Return the (x, y) coordinate for the center point of the cell that contains the specified text.  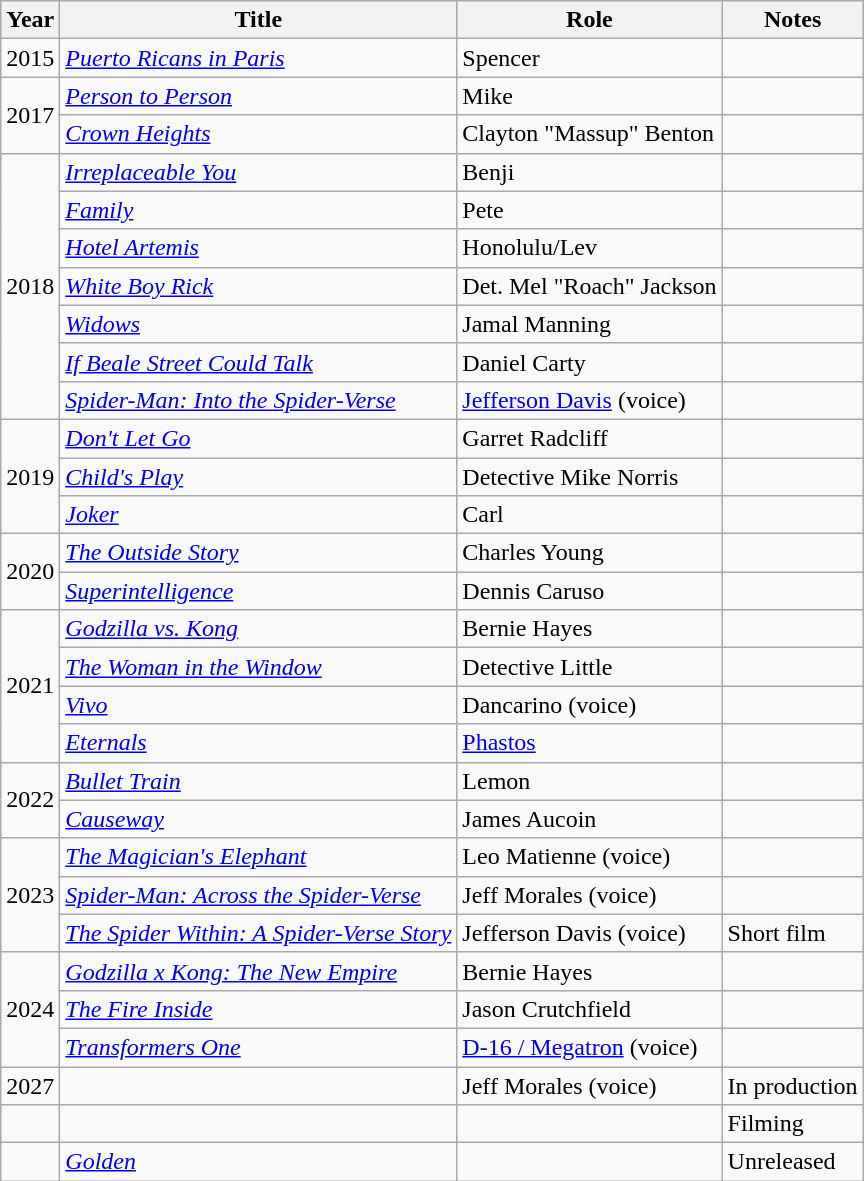
2024 (30, 1009)
2020 (30, 572)
If Beale Street Could Talk (258, 362)
Superintelligence (258, 591)
2017 (30, 115)
2019 (30, 476)
Role (590, 20)
Lemon (590, 781)
Vivo (258, 705)
Joker (258, 515)
Charles Young (590, 553)
Puerto Ricans in Paris (258, 58)
Short film (792, 933)
Godzilla x Kong: The New Empire (258, 971)
2023 (30, 895)
Clayton "Massup" Benton (590, 134)
Spider-Man: Into the Spider-Verse (258, 400)
2021 (30, 686)
Garret Radcliff (590, 438)
2022 (30, 800)
Jason Crutchfield (590, 1009)
2015 (30, 58)
White Boy Rick (258, 286)
Detective Little (590, 667)
The Outside Story (258, 553)
The Woman in the Window (258, 667)
Widows (258, 324)
2018 (30, 286)
Irreplaceable You (258, 172)
Leo Matienne (voice) (590, 857)
Person to Person (258, 96)
Year (30, 20)
Carl (590, 515)
Family (258, 210)
The Fire Inside (258, 1009)
Child's Play (258, 477)
Transformers One (258, 1047)
Golden (258, 1162)
James Aucoin (590, 819)
Don't Let Go (258, 438)
The Magician's Elephant (258, 857)
Unreleased (792, 1162)
2027 (30, 1085)
D-16 / Megatron (voice) (590, 1047)
Detective Mike Norris (590, 477)
Honolulu/Lev (590, 248)
Filming (792, 1124)
Phastos (590, 743)
Mike (590, 96)
Spider-Man: Across the Spider-Verse (258, 895)
Benji (590, 172)
Spencer (590, 58)
Title (258, 20)
Dancarino (voice) (590, 705)
The Spider Within: A Spider-Verse Story (258, 933)
Pete (590, 210)
Bullet Train (258, 781)
Crown Heights (258, 134)
Jamal Manning (590, 324)
Dennis Caruso (590, 591)
Godzilla vs. Kong (258, 629)
In production (792, 1085)
Hotel Artemis (258, 248)
Causeway (258, 819)
Notes (792, 20)
Eternals (258, 743)
Det. Mel "Roach" Jackson (590, 286)
Daniel Carty (590, 362)
